Return [X, Y] of the center of cell containing provided text 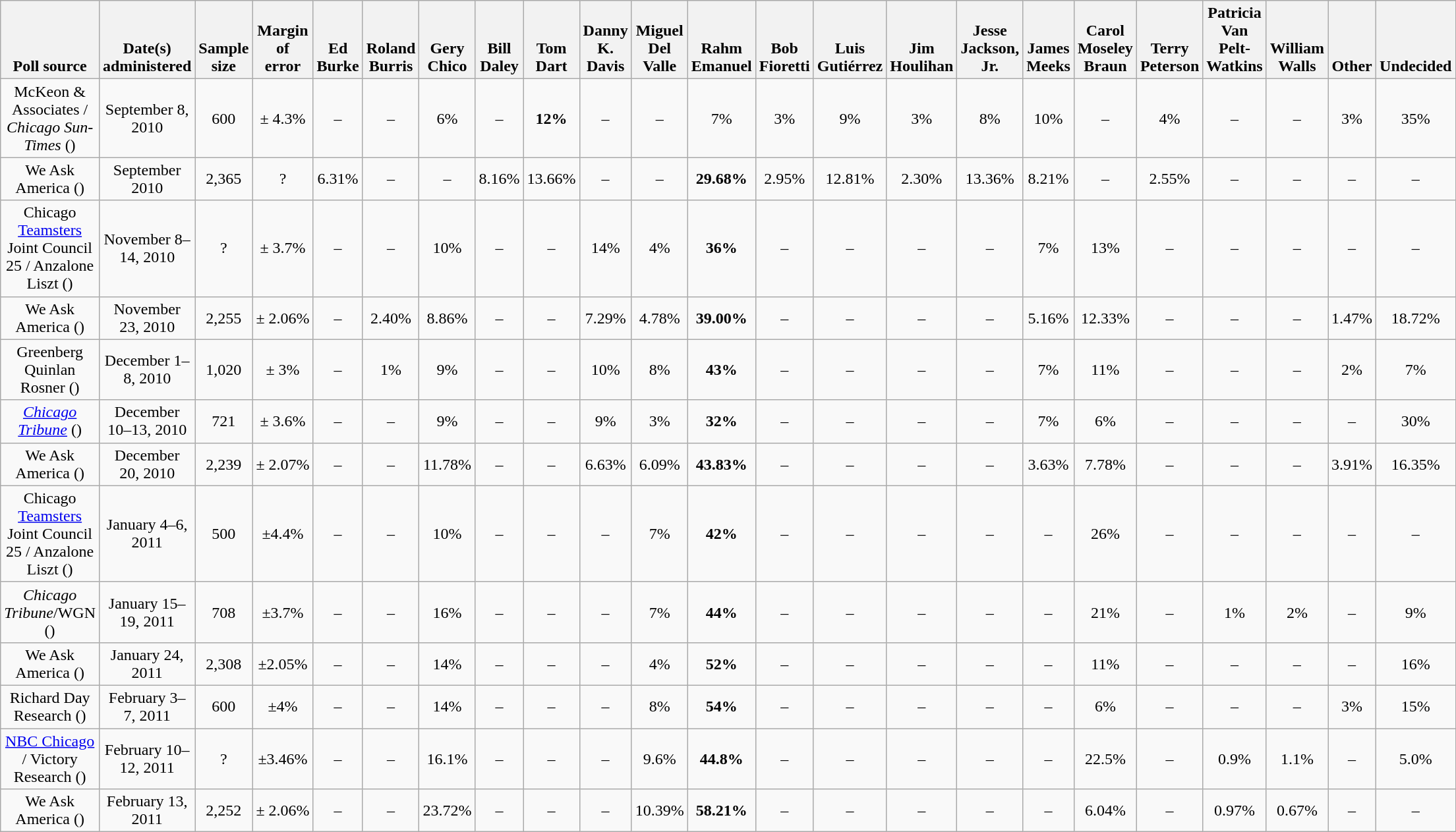
±4.4% [283, 534]
±4% [283, 706]
February 10–12, 2011 [146, 759]
±3.7% [283, 612]
William Walls [1297, 40]
Tom Dart [551, 40]
Ed Burke [337, 40]
0.67% [1297, 810]
10.39% [659, 810]
Greenberg Quinlan Rosner () [50, 370]
McKeon & Associates / Chicago Sun-Times () [50, 119]
12.33% [1105, 318]
Roland Burris [391, 40]
708 [224, 612]
5.0% [1416, 759]
32% [721, 422]
Margin oferror [283, 40]
February 3–7, 2011 [146, 706]
± 3.6% [283, 422]
Carol Moseley Braun [1105, 40]
Gery Chico [447, 40]
6.09% [659, 464]
Luis Gutiérrez [850, 40]
16.1% [447, 759]
44% [721, 612]
43% [721, 370]
21% [1105, 612]
6.63% [605, 464]
Chicago Tribune () [50, 422]
Samplesize [224, 40]
September 2010 [146, 179]
12.81% [850, 179]
Other [1353, 40]
Danny K. Davis [605, 40]
January 15–19, 2011 [146, 612]
2,239 [224, 464]
5.16% [1049, 318]
0.9% [1235, 759]
3.63% [1049, 464]
2,255 [224, 318]
1,020 [224, 370]
35% [1416, 119]
Patricia Van Pelt-Watkins [1235, 40]
15% [1416, 706]
26% [1105, 534]
22.5% [1105, 759]
Rahm Emanuel [721, 40]
12% [551, 119]
1.47% [1353, 318]
52% [721, 664]
13.36% [990, 179]
± 3.7% [283, 248]
Date(s) administered [146, 40]
Bill Daley [500, 40]
Bob Fioretti [784, 40]
2,365 [224, 179]
6.31% [337, 179]
8.21% [1049, 179]
December 20, 2010 [146, 464]
6.04% [1105, 810]
721 [224, 422]
58.21% [721, 810]
4.78% [659, 318]
9.6% [659, 759]
November 8–14, 2010 [146, 248]
Poll source [50, 40]
42% [721, 534]
16.35% [1416, 464]
7.29% [605, 318]
44.8% [721, 759]
James Meeks [1049, 40]
30% [1416, 422]
13% [1105, 248]
September 8, 2010 [146, 119]
54% [721, 706]
Undecided [1416, 40]
11.78% [447, 464]
Terry Peterson [1169, 40]
Chicago Tribune/WGN () [50, 612]
8.86% [447, 318]
3.91% [1353, 464]
January 4–6, 2011 [146, 534]
7.78% [1105, 464]
2,308 [224, 664]
January 24, 2011 [146, 664]
2,252 [224, 810]
29.68% [721, 179]
November 23, 2010 [146, 318]
Jesse Jackson, Jr. [990, 40]
1.1% [1297, 759]
NBC Chicago / Victory Research () [50, 759]
Jim Houlihan [921, 40]
February 13, 2011 [146, 810]
500 [224, 534]
±2.05% [283, 664]
2.55% [1169, 179]
Richard Day Research () [50, 706]
18.72% [1416, 318]
± 3% [283, 370]
23.72% [447, 810]
43.83% [721, 464]
8.16% [500, 179]
± 2.07% [283, 464]
0.97% [1235, 810]
36% [721, 248]
±3.46% [283, 759]
± 4.3% [283, 119]
39.00% [721, 318]
2.95% [784, 179]
2.40% [391, 318]
13.66% [551, 179]
Miguel Del Valle [659, 40]
2.30% [921, 179]
December 10–13, 2010 [146, 422]
December 1–8, 2010 [146, 370]
